Return (x, y) of the center of cell containing provided text 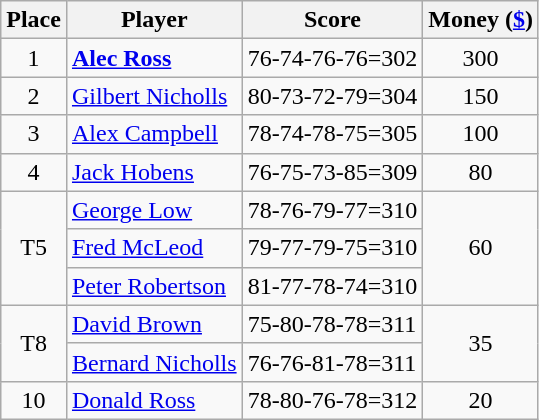
35 (481, 343)
Alec Ross (154, 58)
Money ($) (481, 20)
Bernard Nicholls (154, 362)
100 (481, 134)
79-77-79-75=310 (332, 248)
80 (481, 172)
Jack Hobens (154, 172)
1 (34, 58)
Score (332, 20)
Peter Robertson (154, 286)
76-76-81-78=311 (332, 362)
75-80-78-78=311 (332, 324)
78-76-79-77=310 (332, 210)
Fred McLeod (154, 248)
150 (481, 96)
Donald Ross (154, 400)
78-80-76-78=312 (332, 400)
2 (34, 96)
Gilbert Nicholls (154, 96)
300 (481, 58)
Place (34, 20)
78-74-78-75=305 (332, 134)
4 (34, 172)
Player (154, 20)
20 (481, 400)
60 (481, 248)
76-74-76-76=302 (332, 58)
80-73-72-79=304 (332, 96)
T8 (34, 343)
T5 (34, 248)
David Brown (154, 324)
3 (34, 134)
Alex Campbell (154, 134)
81-77-78-74=310 (332, 286)
George Low (154, 210)
76-75-73-85=309 (332, 172)
10 (34, 400)
